Pinpoint the cell where the given text exists, returning its (x, y) midpoint coordinate. 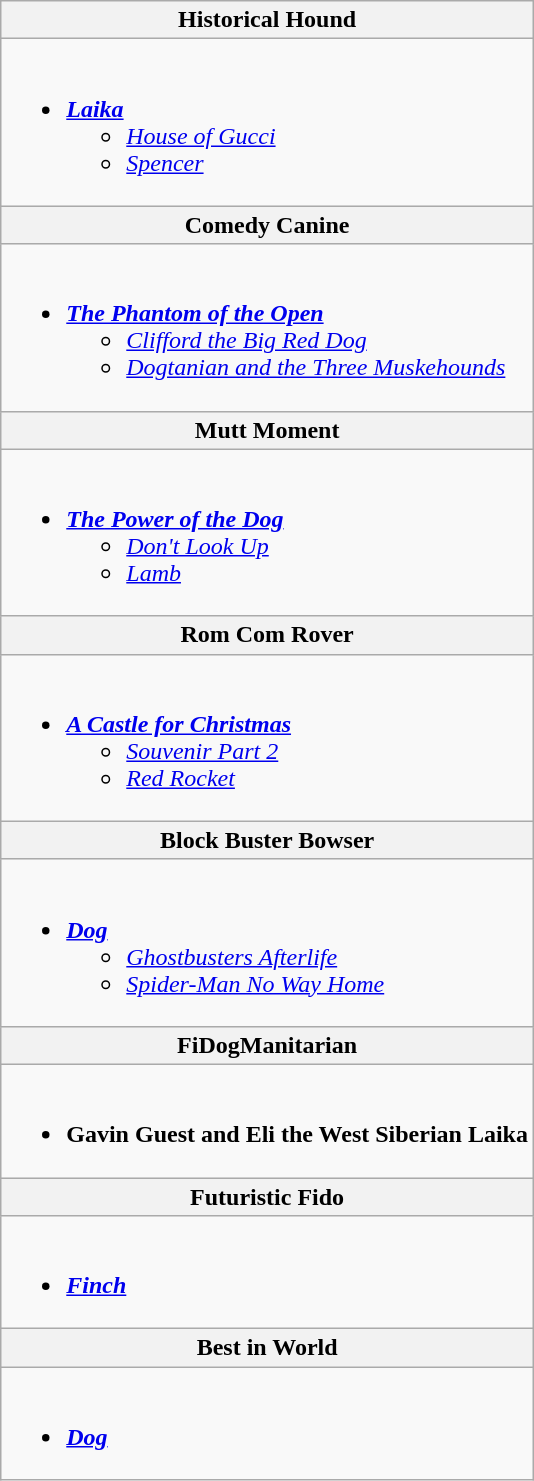
The Phantom of the OpenClifford the Big Red DogDogtanian and the Three Muskehounds (268, 328)
Rom Com Rover (268, 635)
Comedy Canine (268, 225)
The Power of the DogDon't Look UpLamb (268, 532)
FiDogManitarian (268, 1045)
Block Buster Bowser (268, 840)
A Castle for ChristmasSouvenir Part 2Red Rocket (268, 738)
LaikaHouse of GucciSpencer (268, 122)
Dog (268, 1424)
Historical Hound (268, 20)
Futuristic Fido (268, 1197)
Finch (268, 1272)
Mutt Moment (268, 430)
Best in World (268, 1348)
Gavin Guest and Eli the West Siberian Laika (268, 1120)
DogGhostbusters AfterlifeSpider-Man No Way Home (268, 942)
